Output the (x, y) coordinate of the center of the cell containing the given text.  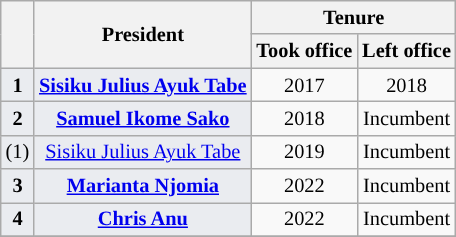
Marianta Njomia (142, 186)
3 (18, 186)
2 (18, 118)
4 (18, 219)
Samuel Ikome Sako (142, 118)
Took office (304, 51)
1 (18, 85)
Chris Anu (142, 219)
2017 (304, 85)
(1) (18, 152)
Left office (406, 51)
President (142, 34)
Tenure (353, 17)
2019 (304, 152)
